Provide the (X, Y) coordinate of the cell's center where the given text is located.  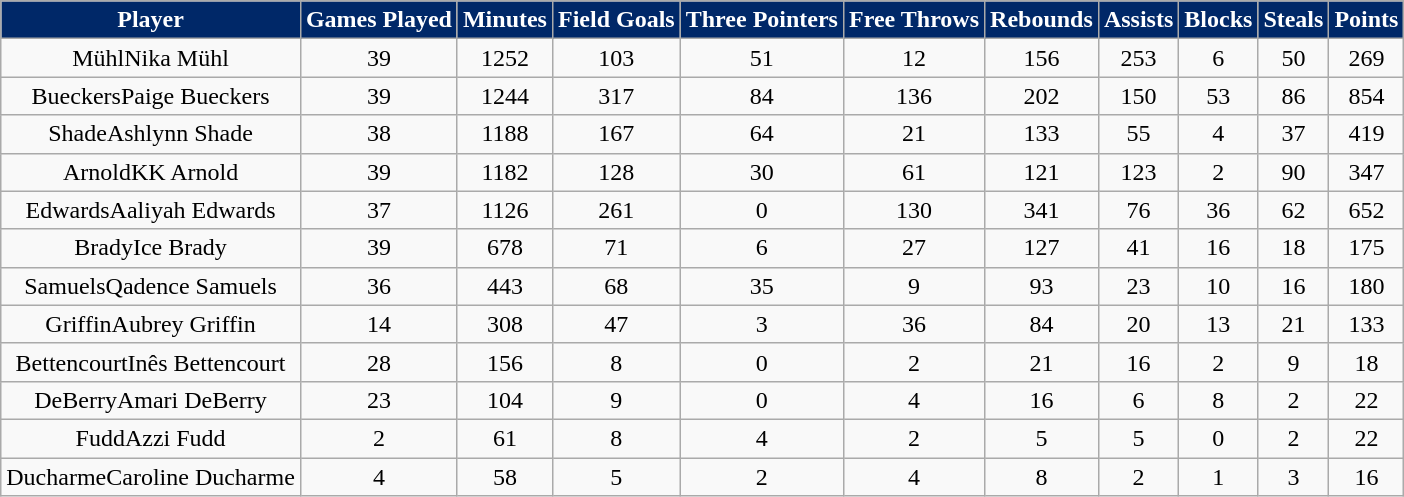
308 (504, 324)
121 (1042, 172)
28 (378, 362)
1126 (504, 210)
103 (616, 58)
678 (504, 248)
1244 (504, 96)
127 (1042, 248)
71 (616, 248)
Field Goals (616, 20)
Blocks (1218, 20)
BueckersPaige Bueckers (151, 96)
76 (1138, 210)
MühlNika Mühl (151, 58)
269 (1366, 58)
128 (616, 172)
GriffinAubrey Griffin (151, 324)
ShadeAshlynn Shade (151, 134)
419 (1366, 134)
53 (1218, 96)
EdwardsAaliyah Edwards (151, 210)
41 (1138, 248)
104 (504, 400)
341 (1042, 210)
55 (1138, 134)
1252 (504, 58)
175 (1366, 248)
Points (1366, 20)
BradyIce Brady (151, 248)
20 (1138, 324)
202 (1042, 96)
1182 (504, 172)
DucharmeCaroline Ducharme (151, 477)
10 (1218, 286)
47 (616, 324)
261 (616, 210)
93 (1042, 286)
443 (504, 286)
51 (762, 58)
136 (914, 96)
27 (914, 248)
652 (1366, 210)
62 (1294, 210)
86 (1294, 96)
Games Played (378, 20)
347 (1366, 172)
90 (1294, 172)
58 (504, 477)
13 (1218, 324)
38 (378, 134)
64 (762, 134)
Steals (1294, 20)
180 (1366, 286)
Player (151, 20)
14 (378, 324)
1 (1218, 477)
150 (1138, 96)
SamuelsQadence Samuels (151, 286)
123 (1138, 172)
DeBerryAmari DeBerry (151, 400)
35 (762, 286)
167 (616, 134)
130 (914, 210)
Three Pointers (762, 20)
ArnoldKK Arnold (151, 172)
50 (1294, 58)
12 (914, 58)
FuddAzzi Fudd (151, 438)
1188 (504, 134)
Rebounds (1042, 20)
Minutes (504, 20)
68 (616, 286)
Assists (1138, 20)
253 (1138, 58)
30 (762, 172)
Free Throws (914, 20)
854 (1366, 96)
BettencourtInês Bettencourt (151, 362)
317 (616, 96)
